Scan for the cell matching the given text and deliver its [X, Y] coordinate at center. 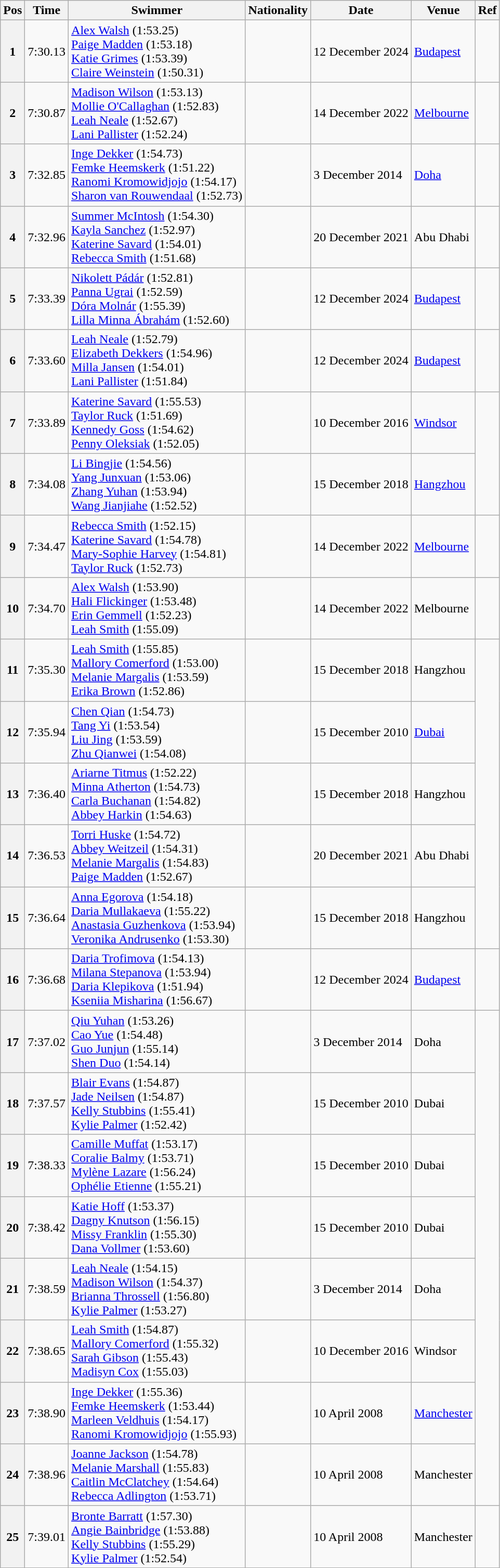
7:34.70 [47, 608]
6 [12, 361]
Joanne Jackson (1:54.78)Melanie Marshall (1:55.83)Caitlin McClatchey (1:54.64)Rebecca Adlington (1:53.71) [157, 1474]
7:38.90 [47, 1413]
7:32.85 [47, 175]
Leah Smith (1:55.85)Mallory Comerford (1:53.00)Melanie Margalis (1:53.59)Erika Brown (1:52.86) [157, 670]
5 [12, 298]
8 [12, 485]
10 [12, 608]
7:32.96 [47, 237]
7:38.42 [47, 1227]
13 [12, 794]
Katie Hoff (1:53.37)Dagny Knutson (1:56.15)Missy Franklin (1:55.30)Dana Vollmer (1:53.60) [157, 1227]
Inge Dekker (1:54.73)Femke Heemskerk (1:51.22)Ranomi Kromowidjojo (1:54.17)Sharon van Rouwendaal (1:52.73) [157, 175]
7:38.33 [47, 1166]
Inge Dekker (1:55.36)Femke Heemskerk (1:53.44)Marleen Veldhuis (1:54.17)Ranomi Kromowidjojo (1:55.93) [157, 1413]
11 [12, 670]
15 [12, 918]
Nikolett Pádár (1:52.81)Panna Ugrai (1:52.59)Dóra Molnár (1:55.39)Lilla Minna Ábrahám (1:52.60) [157, 298]
9 [12, 546]
Anna Egorova (1:54.18)Daria Mullakaeva (1:55.22)Anastasia Guzhenkova (1:53.94)Veronika Andrusenko (1:53.30) [157, 918]
Ref [488, 10]
Date [361, 10]
Qiu Yuhan (1:53.26)Cao Yue (1:54.48)Guo Junjun (1:55.14)Shen Duo (1:54.14) [157, 1042]
Pos [12, 10]
7:36.68 [47, 979]
25 [12, 1537]
Li Bingjie (1:54.56)Yang Junxuan (1:53.06)Zhang Yuhan (1:53.94)Wang Jianjiahe (1:52.52) [157, 485]
7:39.01 [47, 1537]
Blair Evans (1:54.87)Jade Neilsen (1:54.87)Kelly Stubbins (1:55.41)Kylie Palmer (1:52.42) [157, 1103]
7:38.65 [47, 1351]
7:38.59 [47, 1289]
Time [47, 10]
Leah Smith (1:54.87)Mallory Comerford (1:55.32)Sarah Gibson (1:55.43)Madisyn Cox (1:55.03) [157, 1351]
2 [12, 113]
Torri Huske (1:54.72)Abbey Weitzeil (1:54.31)Melanie Margalis (1:54.83)Paige Madden (1:52.67) [157, 856]
Leah Neale (1:54.15)Madison Wilson (1:54.37)Brianna Throssell (1:56.80)Kylie Palmer (1:53.27) [157, 1289]
17 [12, 1042]
Nationality [278, 10]
7:34.08 [47, 485]
7:33.60 [47, 361]
3 [12, 175]
21 [12, 1289]
23 [12, 1413]
Madison Wilson (1:53.13)Mollie O'Callaghan (1:52.83)Leah Neale (1:52.67)Lani Pallister (1:52.24) [157, 113]
16 [12, 979]
7:30.87 [47, 113]
Summer McIntosh (1:54.30)Kayla Sanchez (1:52.97)Katerine Savard (1:54.01)Rebecca Smith (1:51.68) [157, 237]
12 [12, 732]
14 [12, 856]
Rebecca Smith (1:52.15)Katerine Savard (1:54.78)Mary-Sophie Harvey (1:54.81)Taylor Ruck (1:52.73) [157, 546]
Camille Muffat (1:53.17)Coralie Balmy (1:53.71)Mylène Lazare (1:56.24)Ophélie Etienne (1:55.21) [157, 1166]
19 [12, 1166]
20 [12, 1227]
7:35.30 [47, 670]
7:37.57 [47, 1103]
Venue [443, 10]
7:33.89 [47, 422]
Ariarne Titmus (1:52.22)Minna Atherton (1:54.73)Carla Buchanan (1:54.82)Abbey Harkin (1:54.63) [157, 794]
7:36.40 [47, 794]
22 [12, 1351]
7:37.02 [47, 1042]
24 [12, 1474]
Katerine Savard (1:55.53)Taylor Ruck (1:51.69)Kennedy Goss (1:54.62)Penny Oleksiak (1:52.05) [157, 422]
4 [12, 237]
7 [12, 422]
7:36.64 [47, 918]
7:33.39 [47, 298]
7:38.96 [47, 1474]
1 [12, 51]
Bronte Barratt (1:57.30)Angie Bainbridge (1:53.88)Kelly Stubbins (1:55.29)Kylie Palmer (1:52.54) [157, 1537]
Leah Neale (1:52.79)Elizabeth Dekkers (1:54.96)Milla Jansen (1:54.01)Lani Pallister (1:51.84) [157, 361]
7:34.47 [47, 546]
7:30.13 [47, 51]
Swimmer [157, 10]
Alex Walsh (1:53.25)Paige Madden (1:53.18)Katie Grimes (1:53.39)Claire Weinstein (1:50.31) [157, 51]
18 [12, 1103]
7:36.53 [47, 856]
7:35.94 [47, 732]
Chen Qian (1:54.73)Tang Yi (1:53.54)Liu Jing (1:53.59)Zhu Qianwei (1:54.08) [157, 732]
Daria Trofimova (1:54.13)Milana Stepanova (1:53.94)Daria Klepikova (1:51.94)Kseniia Misharina (1:56.67) [157, 979]
Alex Walsh (1:53.90)Hali Flickinger (1:53.48)Erin Gemmell (1:52.23)Leah Smith (1:55.09) [157, 608]
